Output the [X, Y] coordinate of the center of the cell containing the given text.  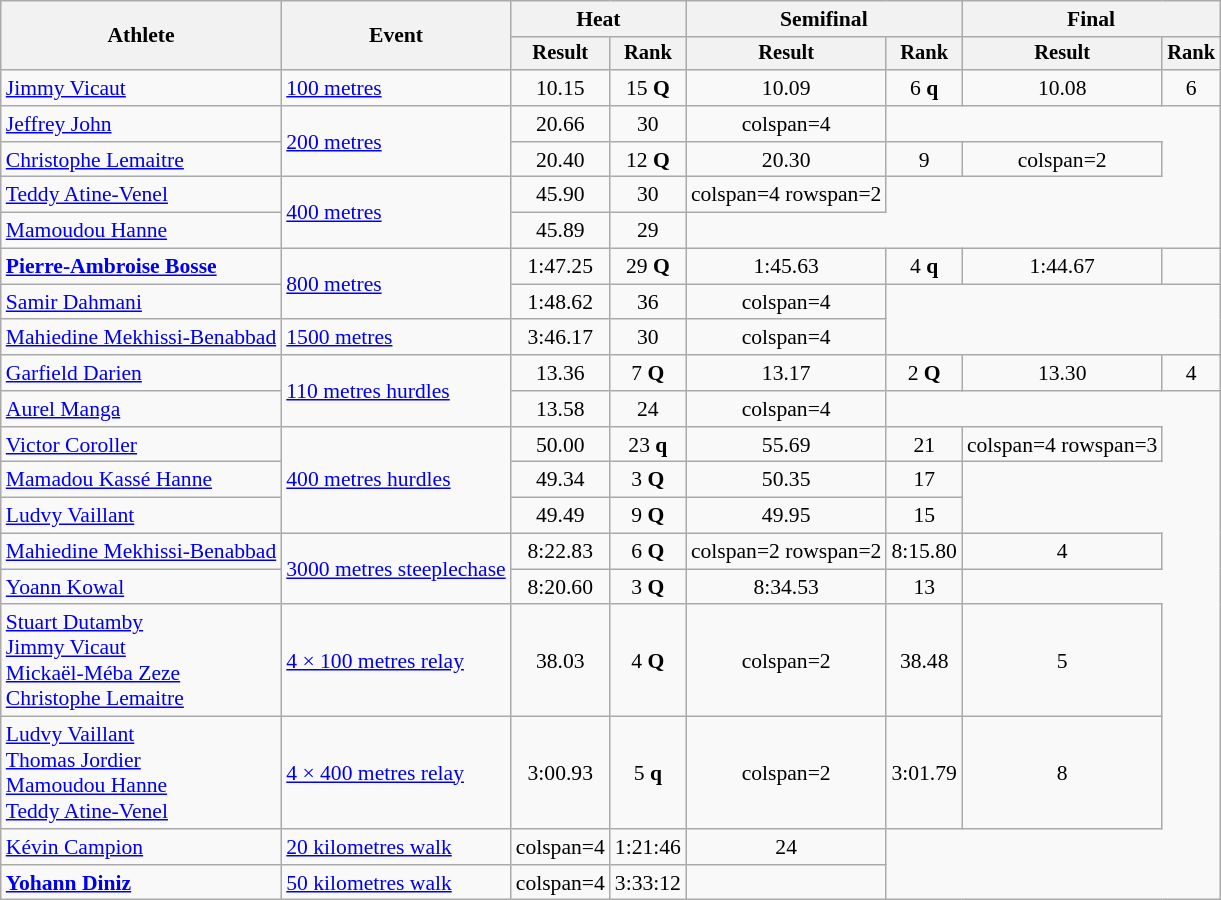
100 metres [396, 88]
6 q [924, 88]
50.35 [786, 480]
8:20.60 [560, 587]
20.40 [560, 160]
Heat [598, 19]
38.03 [560, 661]
45.90 [560, 195]
8 [1062, 773]
7 Q [648, 373]
13.17 [786, 373]
49.49 [560, 516]
Christophe Lemaitre [141, 160]
1:48.62 [560, 302]
4 × 400 metres relay [396, 773]
3:00.93 [560, 773]
Stuart DutambyJimmy VicautMickaël-Méba ZezeChristophe Lemaitre [141, 661]
colspan=4 rowspan=3 [1062, 445]
10.08 [1062, 88]
Aurel Manga [141, 409]
5 q [648, 773]
Semifinal [824, 19]
17 [924, 480]
Yoann Kowal [141, 587]
45.89 [560, 231]
29 Q [648, 267]
2 Q [924, 373]
800 metres [396, 284]
21 [924, 445]
15 [924, 516]
13.30 [1062, 373]
10.09 [786, 88]
49.34 [560, 480]
13 [924, 587]
1:44.67 [1062, 267]
Ludvy Vaillant [141, 516]
1500 metres [396, 338]
1:21:46 [648, 847]
Mamadou Kassé Hanne [141, 480]
Ludvy VaillantThomas JordierMamoudou HanneTeddy Atine-Venel [141, 773]
20.66 [560, 124]
6 Q [648, 552]
8:15.80 [924, 552]
400 metres [396, 212]
29 [648, 231]
Event [396, 36]
6 [1191, 88]
49.95 [786, 516]
50.00 [560, 445]
Jeffrey John [141, 124]
13.36 [560, 373]
13.58 [560, 409]
3:46.17 [560, 338]
4 × 100 metres relay [396, 661]
15 Q [648, 88]
Garfield Darien [141, 373]
Final [1091, 19]
Jimmy Vicaut [141, 88]
36 [648, 302]
12 Q [648, 160]
20.30 [786, 160]
Athlete [141, 36]
3000 metres steeplechase [396, 570]
38.48 [924, 661]
55.69 [786, 445]
1:47.25 [560, 267]
3:01.79 [924, 773]
4 q [924, 267]
Samir Dahmani [141, 302]
4 Q [648, 661]
9 [924, 160]
10.15 [560, 88]
20 kilometres walk [396, 847]
23 q [648, 445]
8:34.53 [786, 587]
Pierre-Ambroise Bosse [141, 267]
200 metres [396, 142]
5 [1062, 661]
8:22.83 [560, 552]
400 metres hurdles [396, 480]
Mamoudou Hanne [141, 231]
colspan=2 rowspan=2 [786, 552]
Kévin Campion [141, 847]
colspan=4 rowspan=2 [786, 195]
110 metres hurdles [396, 390]
1:45.63 [786, 267]
9 Q [648, 516]
Victor Coroller [141, 445]
Teddy Atine-Venel [141, 195]
